Pinpoint the cell where the given text exists, returning its [x, y] midpoint coordinate. 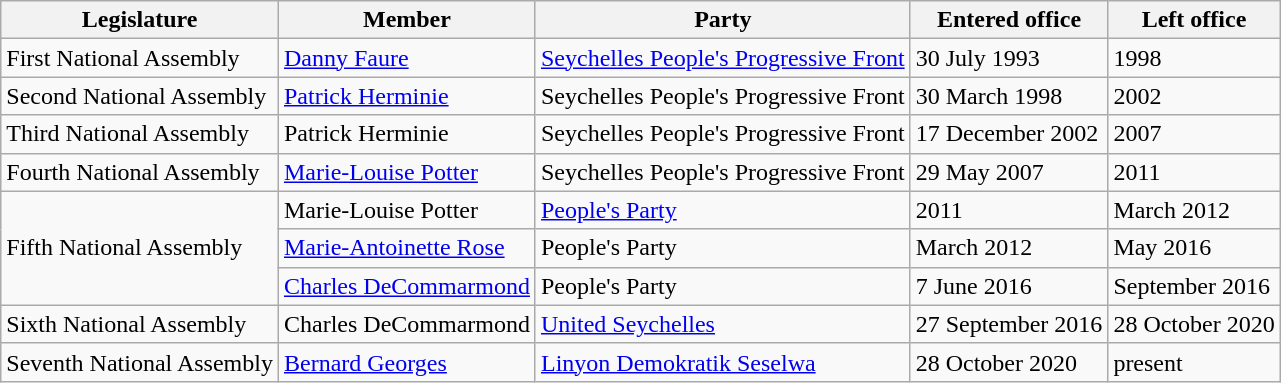
Danny Faure [406, 58]
May 2016 [1194, 248]
Third National Assembly [140, 134]
present [1194, 362]
First National Assembly [140, 58]
United Seychelles [722, 324]
Sixth National Assembly [140, 324]
Party [722, 20]
Fifth National Assembly [140, 248]
Entered office [1009, 20]
27 September 2016 [1009, 324]
29 May 2007 [1009, 172]
September 2016 [1194, 286]
17 December 2002 [1009, 134]
Left office [1194, 20]
7 June 2016 [1009, 286]
Linyon Demokratik Seselwa [722, 362]
2007 [1194, 134]
1998 [1194, 58]
Fourth National Assembly [140, 172]
30 March 1998 [1009, 96]
Legislature [140, 20]
Bernard Georges [406, 362]
30 July 1993 [1009, 58]
Seventh National Assembly [140, 362]
Marie-Antoinette Rose [406, 248]
2002 [1194, 96]
Second National Assembly [140, 96]
Member [406, 20]
